From the cell containing the given text, extract its center point as [x, y] coordinate. 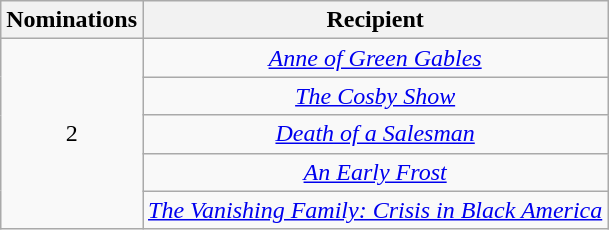
The Cosby Show [374, 96]
An Early Frost [374, 172]
Recipient [374, 20]
Anne of Green Gables [374, 58]
Nominations [72, 20]
Death of a Salesman [374, 134]
2 [72, 134]
The Vanishing Family: Crisis in Black America [374, 210]
